Detect which cell encompasses the target text, then output its (X, Y) center coordinate. 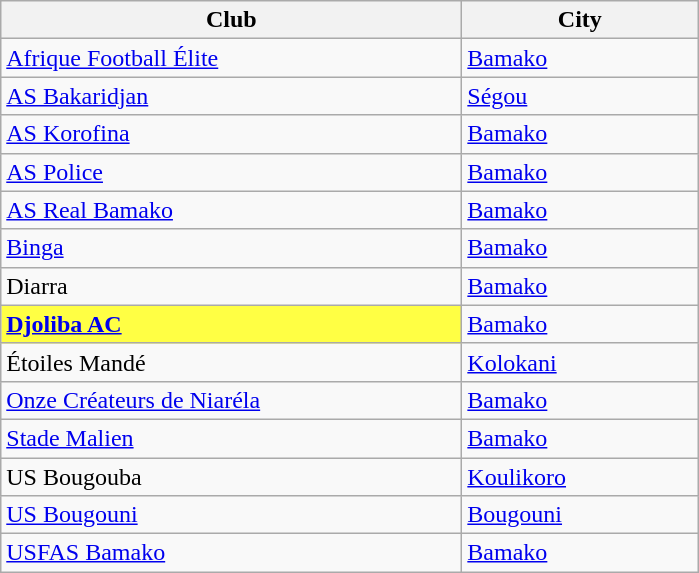
Binga (232, 248)
AS Police (232, 172)
Koulikoro (580, 477)
Djoliba AC (232, 324)
Étoiles Mandé (232, 362)
Club (232, 20)
US Bougouba (232, 477)
City (580, 20)
US Bougouni (232, 515)
AS Bakaridjan (232, 96)
Bougouni (580, 515)
Diarra (232, 286)
AS Korofina (232, 134)
Ségou (580, 96)
Afrique Football Élite (232, 58)
Kolokani (580, 362)
Stade Malien (232, 438)
AS Real Bamako (232, 210)
Onze Créateurs de Niaréla (232, 400)
USFAS Bamako (232, 553)
